Determine the (x, y) coordinate at the center of the cell enclosing the given text.  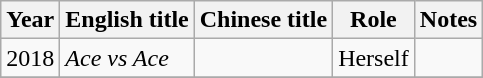
Herself (374, 58)
Chinese title (263, 20)
Ace vs Ace (127, 58)
English title (127, 20)
Notes (448, 20)
Year (30, 20)
2018 (30, 58)
Role (374, 20)
